Return [x, y] of the center of cell containing provided text 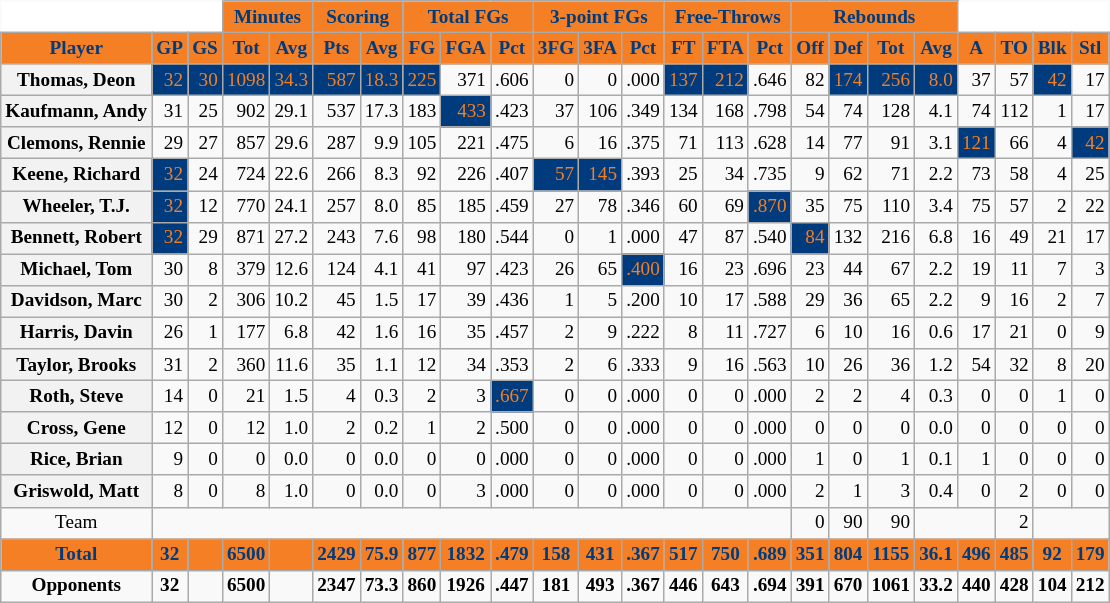
18.3 [382, 80]
257 [337, 206]
Stl [1090, 48]
22.6 [292, 175]
12.6 [292, 270]
1832 [466, 554]
1.2 [936, 365]
11.6 [292, 365]
306 [246, 301]
.870 [770, 206]
82 [810, 80]
.646 [770, 80]
3.4 [936, 206]
871 [246, 238]
Scoring [358, 17]
GS [206, 48]
485 [1014, 554]
493 [600, 586]
Off [810, 48]
Free-Throws [728, 17]
27.2 [292, 238]
105 [422, 143]
.393 [644, 175]
0.1 [936, 460]
537 [337, 111]
1926 [466, 586]
587 [337, 80]
266 [337, 175]
.436 [512, 301]
.375 [644, 143]
Def [848, 48]
36.1 [936, 554]
.447 [512, 586]
724 [246, 175]
902 [246, 111]
.540 [770, 238]
.353 [512, 365]
Griswold, Matt [76, 491]
121 [976, 143]
860 [422, 586]
179 [1090, 554]
66 [1014, 143]
39 [466, 301]
47 [683, 238]
A [976, 48]
Opponents [76, 586]
29.6 [292, 143]
24.1 [292, 206]
FGA [466, 48]
670 [848, 586]
177 [246, 333]
73.3 [382, 586]
GP [170, 48]
256 [891, 80]
168 [725, 111]
.544 [512, 238]
Taylor, Brooks [76, 365]
Total FGs [468, 17]
Bennett, Robert [76, 238]
1098 [246, 80]
221 [466, 143]
216 [891, 238]
.588 [770, 301]
33.2 [936, 586]
17.3 [382, 111]
0.2 [382, 428]
517 [683, 554]
113 [725, 143]
84 [810, 238]
132 [848, 238]
Cross, Gene [76, 428]
19 [976, 270]
Rice, Brian [76, 460]
.563 [770, 365]
.459 [512, 206]
24 [206, 175]
181 [556, 586]
Blk [1052, 48]
1061 [891, 586]
.696 [770, 270]
371 [466, 80]
104 [1052, 586]
85 [422, 206]
97 [466, 270]
750 [725, 554]
Player [76, 48]
.694 [770, 586]
110 [891, 206]
.200 [644, 301]
FG [422, 48]
112 [1014, 111]
Roth, Steve [76, 396]
60 [683, 206]
.400 [644, 270]
1155 [891, 554]
Thomas, Deon [76, 80]
78 [600, 206]
10.2 [292, 301]
158 [556, 554]
.475 [512, 143]
.407 [512, 175]
433 [466, 111]
62 [848, 175]
.798 [770, 111]
49 [1014, 238]
2429 [337, 554]
.500 [512, 428]
8.3 [382, 175]
225 [422, 80]
3FA [600, 48]
643 [725, 586]
496 [976, 554]
29.1 [292, 111]
22 [1090, 206]
.346 [644, 206]
58 [1014, 175]
Harris, Davin [76, 333]
73 [976, 175]
3-point FGs [598, 17]
.727 [770, 333]
391 [810, 586]
287 [337, 143]
.333 [644, 365]
1.6 [382, 333]
351 [810, 554]
.349 [644, 111]
183 [422, 111]
FTA [725, 48]
.628 [770, 143]
360 [246, 365]
0.4 [936, 491]
7.6 [382, 238]
87 [725, 238]
Minutes [267, 17]
Team [76, 523]
FT [683, 48]
.667 [512, 396]
Pts [337, 48]
Michael, Tom [76, 270]
428 [1014, 586]
2347 [337, 586]
857 [246, 143]
.479 [512, 554]
3.1 [936, 143]
98 [422, 238]
877 [422, 554]
0.6 [936, 333]
.735 [770, 175]
Wheeler, T.J. [76, 206]
44 [848, 270]
106 [600, 111]
Davidson, Marc [76, 301]
124 [337, 270]
.222 [644, 333]
67 [891, 270]
Rebounds [874, 17]
77 [848, 143]
1.1 [382, 365]
174 [848, 80]
41 [422, 270]
.689 [770, 554]
431 [600, 554]
137 [683, 80]
804 [848, 554]
379 [246, 270]
128 [891, 111]
770 [246, 206]
.606 [512, 80]
226 [466, 175]
TO [1014, 48]
45 [337, 301]
446 [683, 586]
Clemons, Rennie [76, 143]
34.3 [292, 80]
20 [1090, 365]
75.9 [382, 554]
91 [891, 143]
134 [683, 111]
3FG [556, 48]
Keene, Richard [76, 175]
5 [600, 301]
440 [976, 586]
180 [466, 238]
9.9 [382, 143]
Kaufmann, Andy [76, 111]
185 [466, 206]
243 [337, 238]
145 [600, 175]
Total [76, 554]
.457 [512, 333]
69 [725, 206]
